For the text-containing cell, return its midpoint in [x, y] coordinate format. 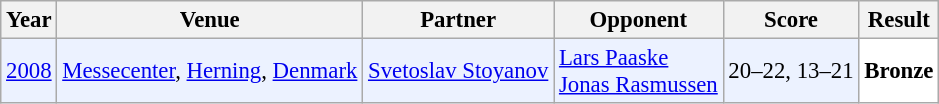
Lars Paaske Jonas Rasmussen [638, 72]
Score [791, 20]
Svetoslav Stoyanov [458, 72]
Messecenter, Herning, Denmark [210, 72]
2008 [29, 72]
20–22, 13–21 [791, 72]
Venue [210, 20]
Bronze [899, 72]
Partner [458, 20]
Year [29, 20]
Opponent [638, 20]
Result [899, 20]
